Scan for the cell matching the given text and deliver its (x, y) coordinate at center. 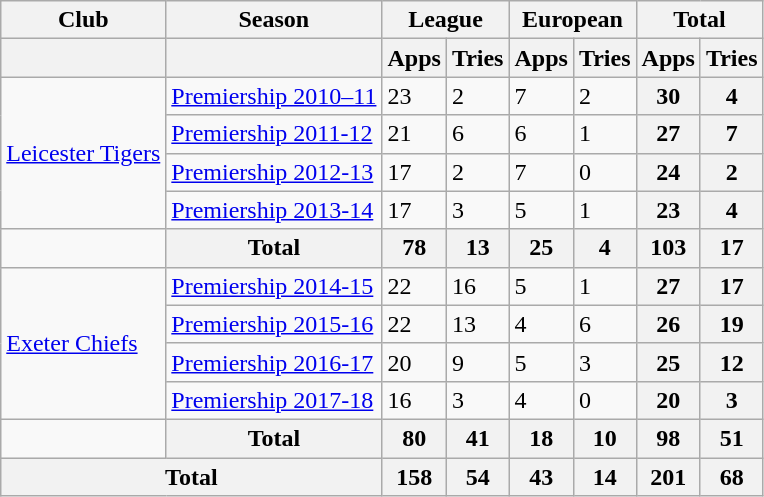
Premiership 2014-15 (274, 286)
21 (414, 134)
68 (732, 477)
12 (732, 362)
Club (84, 20)
103 (668, 248)
18 (541, 438)
9 (478, 362)
Premiership 2010–11 (274, 96)
24 (668, 172)
Premiership 2015-16 (274, 324)
26 (668, 324)
201 (668, 477)
European (572, 20)
98 (668, 438)
Premiership 2012-13 (274, 172)
78 (414, 248)
80 (414, 438)
43 (541, 477)
41 (478, 438)
Premiership 2011-12 (274, 134)
Premiership 2017-18 (274, 400)
Leicester Tigers (84, 153)
Exeter Chiefs (84, 343)
51 (732, 438)
Premiership 2013-14 (274, 210)
14 (604, 477)
19 (732, 324)
30 (668, 96)
League (446, 20)
Season (274, 20)
54 (478, 477)
Premiership 2016-17 (274, 362)
158 (414, 477)
10 (604, 438)
